Identify which cell holds the provided text, then report its (X, Y) central coordinate. 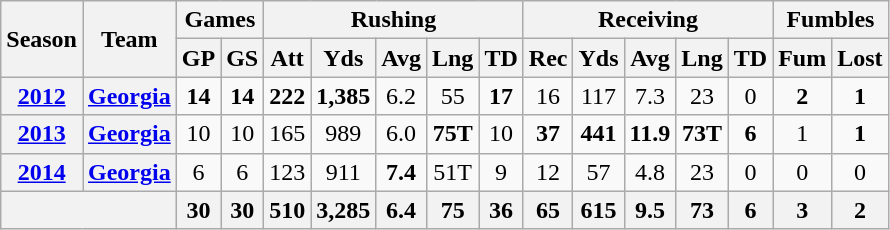
75 (452, 210)
Games (220, 20)
75T (452, 134)
17 (501, 96)
117 (598, 96)
11.9 (650, 134)
4.8 (650, 172)
123 (288, 172)
165 (288, 134)
73T (702, 134)
2013 (42, 134)
9.5 (650, 210)
57 (598, 172)
9 (501, 172)
6.0 (402, 134)
3,285 (344, 210)
37 (548, 134)
Rec (548, 58)
51T (452, 172)
6.2 (402, 96)
2014 (42, 172)
16 (548, 96)
1,385 (344, 96)
36 (501, 210)
12 (548, 172)
GS (242, 58)
Fumbles (830, 20)
989 (344, 134)
615 (598, 210)
Team (129, 39)
2012 (42, 96)
Lost (860, 58)
3 (802, 210)
222 (288, 96)
441 (598, 134)
Receiving (648, 20)
Season (42, 39)
6.4 (402, 210)
911 (344, 172)
7.3 (650, 96)
510 (288, 210)
Fum (802, 58)
GP (198, 58)
65 (548, 210)
Att (288, 58)
55 (452, 96)
7.4 (402, 172)
73 (702, 210)
Rushing (394, 20)
